Extract the [x, y] coordinate from the center of the cell holding the provided text.  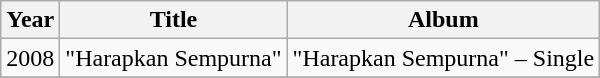
"Harapkan Sempurna" [174, 58]
Album [444, 20]
Title [174, 20]
"Harapkan Sempurna" – Single [444, 58]
2008 [30, 58]
Year [30, 20]
